Return the (x, y) coordinate for the center point of the cell that contains the specified text.  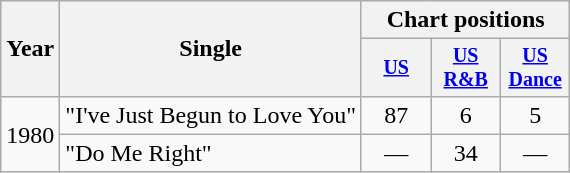
1980 (30, 134)
"I've Just Begun to Love You" (211, 115)
6 (466, 115)
5 (534, 115)
87 (396, 115)
Single (211, 49)
"Do Me Right" (211, 153)
US (396, 68)
USDance (534, 68)
Year (30, 49)
USR&B (466, 68)
Chart positions (465, 20)
34 (466, 153)
